Output the [x, y] coordinate of the center of the cell containing the given text.  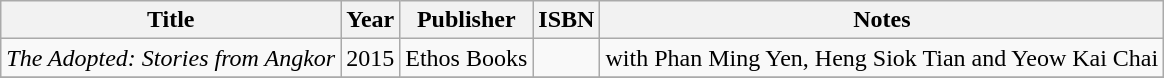
Year [370, 20]
The Adopted: Stories from Angkor [171, 58]
ISBN [566, 20]
Title [171, 20]
with Phan Ming Yen, Heng Siok Tian and Yeow Kai Chai [882, 58]
Ethos Books [466, 58]
Notes [882, 20]
Publisher [466, 20]
2015 [370, 58]
